For the text-containing cell, return its midpoint in [x, y] coordinate format. 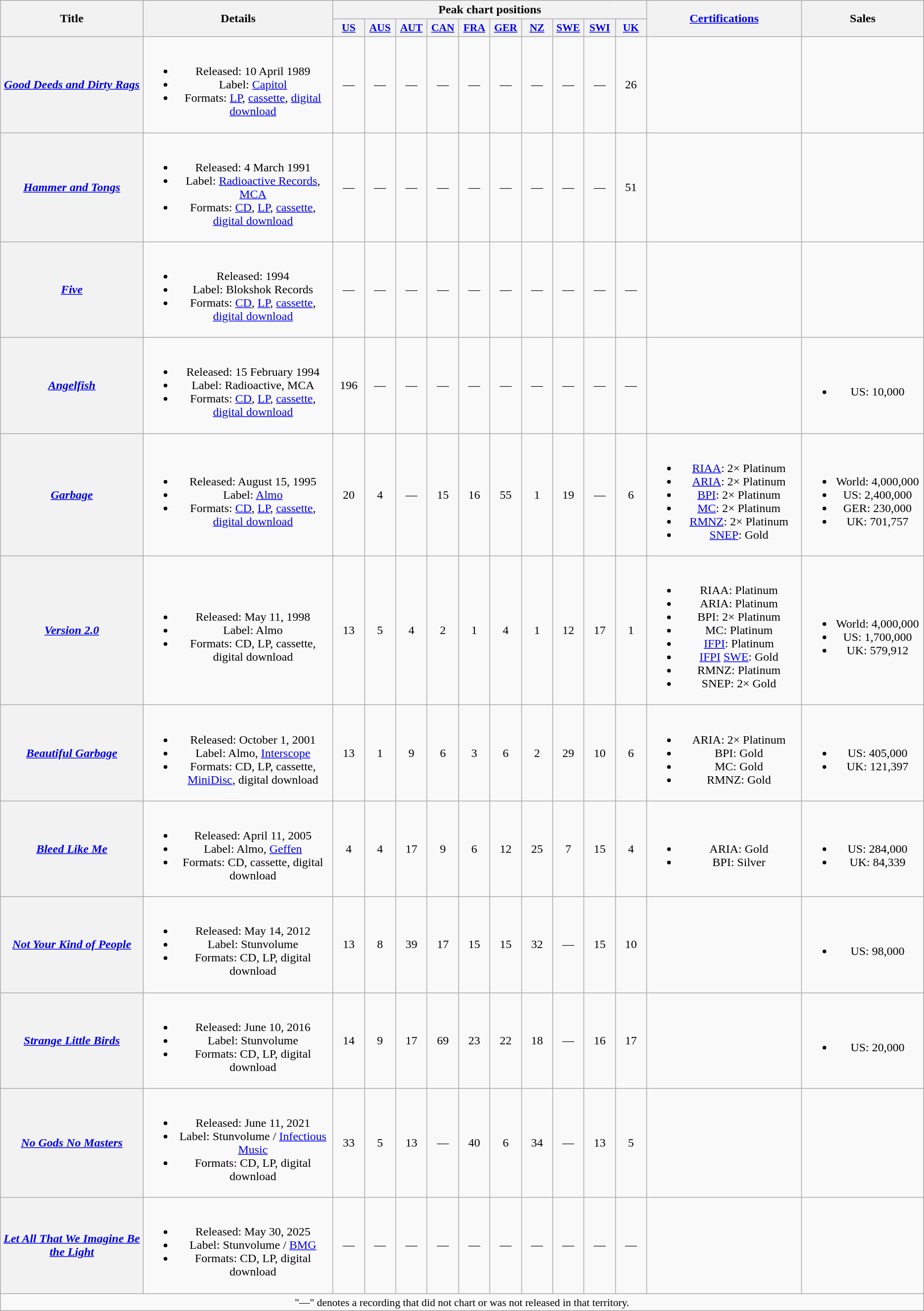
Released: June 10, 2016Label: StunvolumeFormats: CD, LP, digital download [238, 1040]
Five [72, 290]
33 [348, 1143]
RIAA: 2× PlatinumARIA: 2× PlatinumBPI: 2× PlatinumMC: 2× PlatinumRMNZ: 2× PlatinumSNEP: Gold [725, 495]
US [348, 28]
Garbage [72, 495]
AUS [380, 28]
Released: May 30, 2025Label: Stunvolume / BMGFormats: CD, LP, digital download [238, 1245]
7 [568, 849]
Released: June 11, 2021Label: Stunvolume / Infectious MusicFormats: CD, LP, digital download [238, 1143]
18 [537, 1040]
Version 2.0 [72, 631]
Hammer and Tongs [72, 187]
SWE [568, 28]
Released: 10 April 1989Label: CapitolFormats: LP, cassette, digital download [238, 84]
Certifications [725, 19]
Released: August 15, 1995Label: AlmoFormats: CD, LP, cassette, digital download [238, 495]
Peak chart positions [490, 10]
32 [537, 945]
Angelfish [72, 386]
"—" denotes a recording that did not chart or was not released in that territory. [462, 1302]
CAN [443, 28]
Bleed Like Me [72, 849]
14 [348, 1040]
ARIA: 2× PlatinumBPI: GoldMC: GoldRMNZ: Gold [725, 753]
FRA [474, 28]
196 [348, 386]
World: 4,000,000US: 1,700,000UK: 579,912 [863, 631]
Let All That We Imagine Be the Light [72, 1245]
Released: October 1, 2001Label: Almo, InterscopeFormats: CD, LP, cassette, MiniDisc, digital download [238, 753]
Released: April 11, 2005Label: Almo, GeffenFormats: CD, cassette, digital download [238, 849]
69 [443, 1040]
Title [72, 19]
Released: 1994Label: Blokshok RecordsFormats: CD, LP, cassette, digital download [238, 290]
GER [506, 28]
Released: May 14, 2012Label: StunvolumeFormats: CD, LP, digital download [238, 945]
UK [631, 28]
22 [506, 1040]
Good Deeds and Dirty Rags [72, 84]
US: 10,000 [863, 386]
ARIA: GoldBPI: Silver [725, 849]
No Gods No Masters [72, 1143]
Not Your Kind of People [72, 945]
39 [412, 945]
Details [238, 19]
3 [474, 753]
Released: 4 March 1991Label: Radioactive Records, MCAFormats: CD, LP, cassette, digital download [238, 187]
World: 4,000,000US: 2,400,000GER: 230,000UK: 701,757 [863, 495]
23 [474, 1040]
26 [631, 84]
20 [348, 495]
29 [568, 753]
AUT [412, 28]
US: 20,000 [863, 1040]
Released: May 11, 1998Label: AlmoFormats: CD, LP, cassette, digital download [238, 631]
US: 284,000UK: 84,339 [863, 849]
NZ [537, 28]
55 [506, 495]
34 [537, 1143]
US: 98,000 [863, 945]
40 [474, 1143]
Released: 15 February 1994Label: Radioactive, MCAFormats: CD, LP, cassette, digital download [238, 386]
19 [568, 495]
SWI [600, 28]
Sales [863, 19]
51 [631, 187]
Beautiful Garbage [72, 753]
Strange Little Birds [72, 1040]
25 [537, 849]
US: 405,000UK: 121,397 [863, 753]
8 [380, 945]
RIAA: PlatinumARIA: PlatinumBPI: 2× PlatinumMC: PlatinumIFPI: PlatinumIFPI SWE: GoldRMNZ: PlatinumSNEP: 2× Gold [725, 631]
